From the cell containing the given text, extract its center point as [X, Y] coordinate. 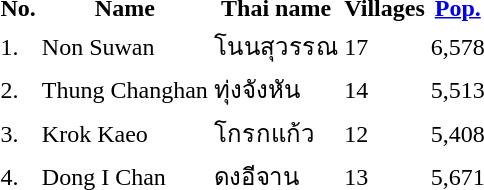
12 [384, 133]
17 [384, 46]
โนนสุวรรณ [276, 46]
Krok Kaeo [124, 133]
Non Suwan [124, 46]
ทุ่งจังหัน [276, 90]
โกรกแก้ว [276, 133]
Thung Changhan [124, 90]
14 [384, 90]
